Detect which cell encompasses the target text, then output its [X, Y] center coordinate. 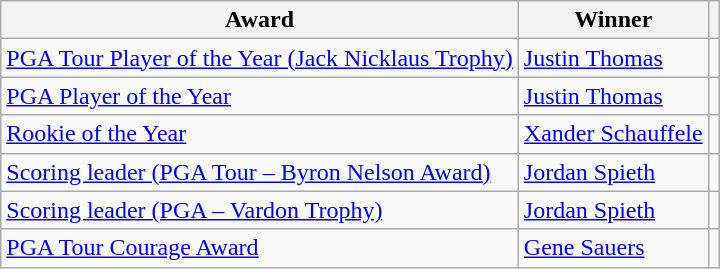
Xander Schauffele [613, 134]
PGA Player of the Year [260, 96]
Rookie of the Year [260, 134]
PGA Tour Courage Award [260, 248]
Winner [613, 20]
Scoring leader (PGA – Vardon Trophy) [260, 210]
Award [260, 20]
Scoring leader (PGA Tour – Byron Nelson Award) [260, 172]
Gene Sauers [613, 248]
PGA Tour Player of the Year (Jack Nicklaus Trophy) [260, 58]
